Return the [x, y] coordinate for the center point of the cell that contains the specified text.  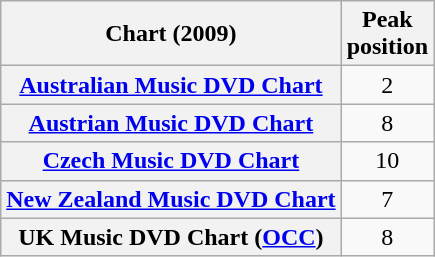
10 [387, 161]
Australian Music DVD Chart [171, 85]
Austrian Music DVD Chart [171, 123]
7 [387, 199]
UK Music DVD Chart (OCC) [171, 237]
2 [387, 85]
Czech Music DVD Chart [171, 161]
New Zealand Music DVD Chart [171, 199]
Chart (2009) [171, 34]
Peakposition [387, 34]
